Determine the (X, Y) coordinate at the center of the cell enclosing the given text.  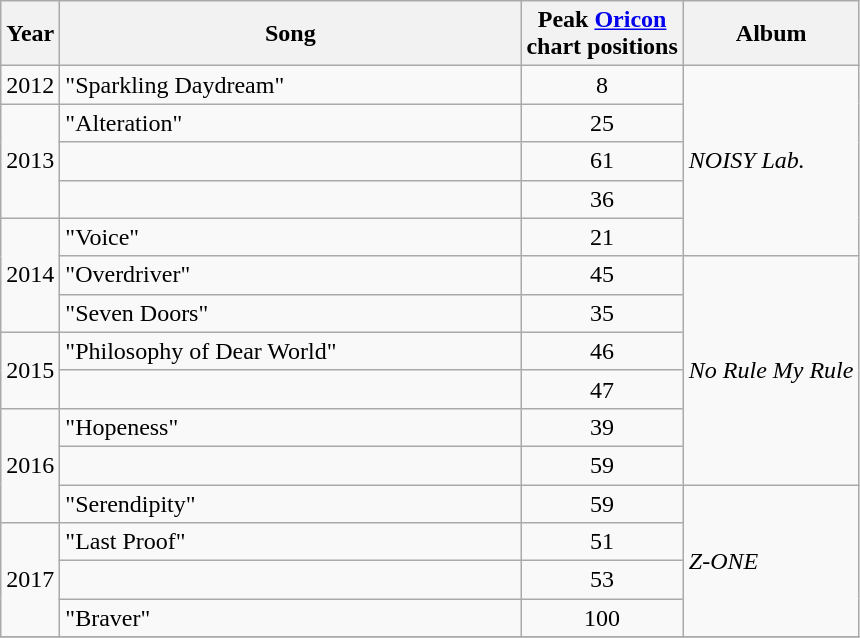
39 (602, 427)
Peak Oricon chart positions (602, 34)
"Alteration" (290, 123)
2017 (30, 580)
"Philosophy of Dear World" (290, 351)
Z-ONE (771, 560)
"Last Proof" (290, 542)
47 (602, 389)
25 (602, 123)
"Sparkling Daydream" (290, 85)
35 (602, 313)
Year (30, 34)
Song (290, 34)
"Overdriver" (290, 275)
"Voice" (290, 237)
2014 (30, 275)
36 (602, 199)
2013 (30, 161)
8 (602, 85)
"Serendipity" (290, 503)
No Rule My Rule (771, 370)
NOISY Lab. (771, 161)
51 (602, 542)
2015 (30, 370)
2012 (30, 85)
"Hopeness" (290, 427)
45 (602, 275)
53 (602, 580)
61 (602, 161)
21 (602, 237)
Album (771, 34)
2016 (30, 465)
"Seven Doors" (290, 313)
100 (602, 618)
46 (602, 351)
"Braver" (290, 618)
